Detect which cell encompasses the target text, then output its (X, Y) center coordinate. 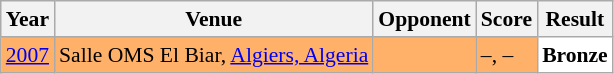
Year (28, 19)
Venue (214, 19)
Result (575, 19)
2007 (28, 55)
Opponent (424, 19)
Salle OMS El Biar, Algiers, Algeria (214, 55)
Score (506, 19)
Bronze (575, 55)
–, – (506, 55)
